From the cell containing the given text, extract its center point as (X, Y) coordinate. 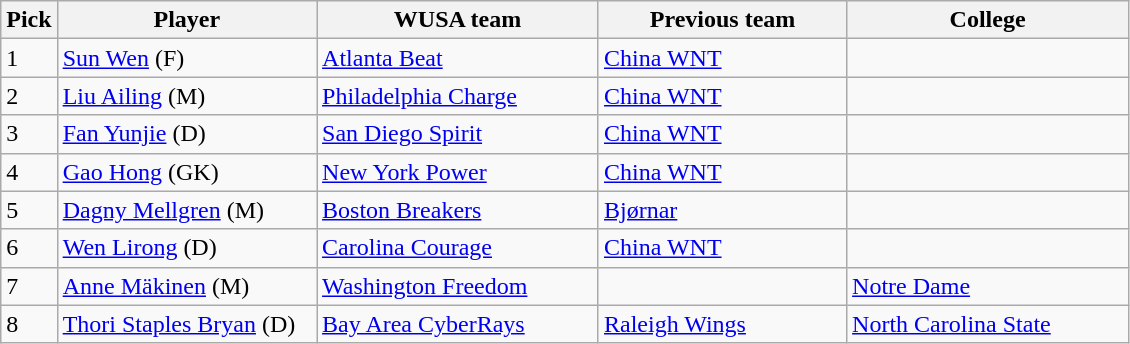
Carolina Courage (458, 248)
Atlanta Beat (458, 58)
7 (29, 286)
Dagny Mellgren (M) (186, 210)
Liu Ailing (M) (186, 96)
WUSA team (458, 20)
Previous team (722, 20)
Washington Freedom (458, 286)
Notre Dame (988, 286)
New York Power (458, 172)
5 (29, 210)
2 (29, 96)
4 (29, 172)
Gao Hong (GK) (186, 172)
North Carolina State (988, 324)
Boston Breakers (458, 210)
Bay Area CyberRays (458, 324)
College (988, 20)
Wen Lirong (D) (186, 248)
6 (29, 248)
3 (29, 134)
Sun Wen (F) (186, 58)
Bjørnar (722, 210)
1 (29, 58)
San Diego Spirit (458, 134)
Player (186, 20)
Anne Mäkinen (M) (186, 286)
8 (29, 324)
Thori Staples Bryan (D) (186, 324)
Philadelphia Charge (458, 96)
Pick (29, 20)
Fan Yunjie (D) (186, 134)
Raleigh Wings (722, 324)
